Detect which cell encompasses the target text, then output its (x, y) center coordinate. 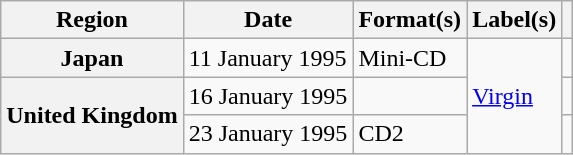
Region (92, 20)
Japan (92, 58)
Date (268, 20)
23 January 1995 (268, 134)
Format(s) (410, 20)
Label(s) (514, 20)
United Kingdom (92, 115)
CD2 (410, 134)
16 January 1995 (268, 96)
11 January 1995 (268, 58)
Mini-CD (410, 58)
Virgin (514, 96)
